Capture the cell that displays the provided text and extract its [x, y] central coordinate. 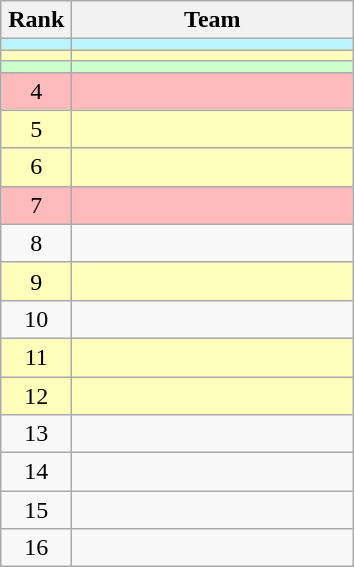
15 [36, 510]
6 [36, 167]
7 [36, 205]
4 [36, 91]
9 [36, 281]
Team [212, 20]
13 [36, 434]
16 [36, 548]
8 [36, 243]
5 [36, 129]
14 [36, 472]
12 [36, 395]
10 [36, 319]
11 [36, 357]
Rank [36, 20]
